Provide the (x, y) coordinate of the cell's center where the given text is located.  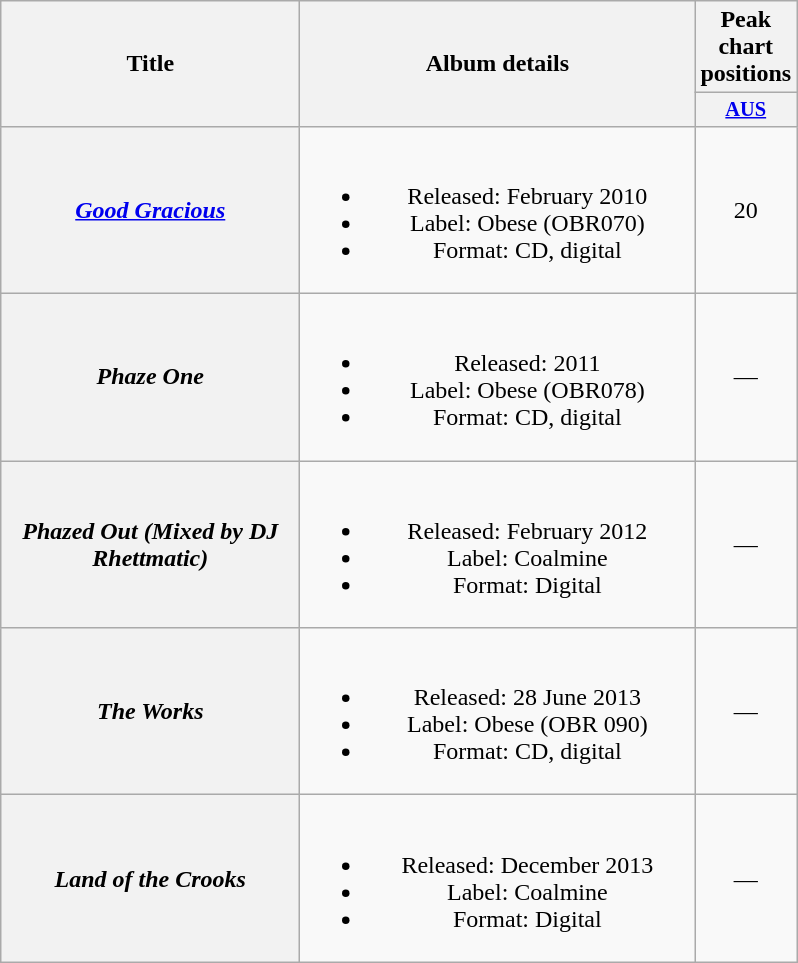
Peak chartpositions (746, 47)
Land of the Crooks (150, 878)
Released: 28 June 2013Label: Obese (OBR 090)Format: CD, digital (498, 712)
Good Gracious (150, 210)
20 (746, 210)
Released: February 2012Label: CoalmineFormat: Digital (498, 544)
Phazed Out (Mixed by DJ Rhettmatic) (150, 544)
The Works (150, 712)
AUS (746, 110)
Phaze One (150, 378)
Released: February 2010Label: Obese (OBR070)Format: CD, digital (498, 210)
Title (150, 64)
Released: December 2013Label: CoalmineFormat: Digital (498, 878)
Album details (498, 64)
Released: 2011Label: Obese (OBR078)Format: CD, digital (498, 378)
